Locate the cell with the specified text and output its (x, y) center coordinate. 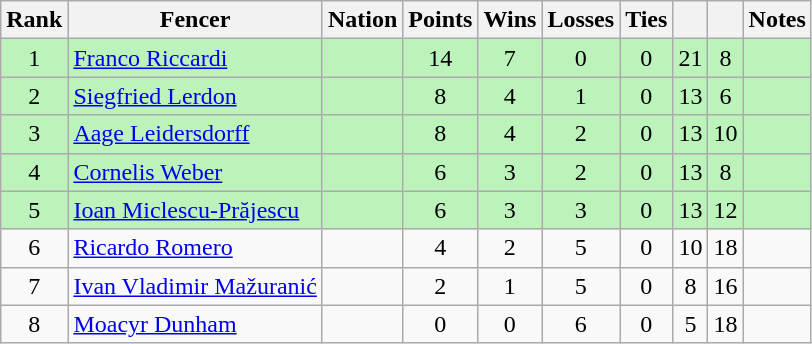
21 (690, 58)
Wins (510, 20)
Ioan Miclescu-Prăjescu (196, 210)
Aage Leidersdorff (196, 134)
Franco Riccardi (196, 58)
16 (726, 286)
Losses (581, 20)
Ties (646, 20)
Cornelis Weber (196, 172)
Fencer (196, 20)
Points (440, 20)
Rank (34, 20)
Ivan Vladimir Mažuranić (196, 286)
Nation (362, 20)
Siegfried Lerdon (196, 96)
Moacyr Dunham (196, 324)
12 (726, 210)
Ricardo Romero (196, 248)
14 (440, 58)
Notes (777, 20)
